Return the [X, Y] coordinate for the center point of the cell that contains the specified text.  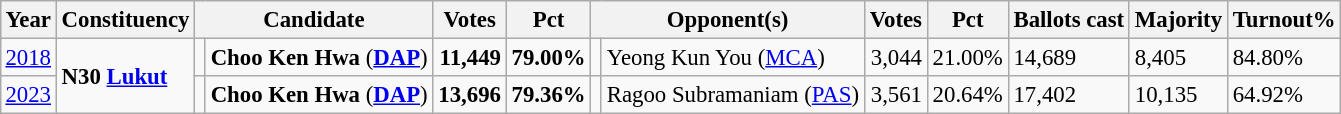
Opponent(s) [728, 20]
2023 [28, 95]
3,044 [896, 57]
21.00% [968, 57]
Yeong Kun You (MCA) [732, 57]
Year [28, 20]
Ragoo Subramaniam (PAS) [732, 95]
Ballots cast [1068, 20]
79.36% [548, 95]
11,449 [470, 57]
20.64% [968, 95]
N30 Lukut [125, 76]
14,689 [1068, 57]
64.92% [1284, 95]
17,402 [1068, 95]
84.80% [1284, 57]
Candidate [314, 20]
79.00% [548, 57]
8,405 [1178, 57]
10,135 [1178, 95]
13,696 [470, 95]
Turnout% [1284, 20]
2018 [28, 57]
Majority [1178, 20]
Constituency [125, 20]
3,561 [896, 95]
